Detect which cell encompasses the target text, then output its [x, y] center coordinate. 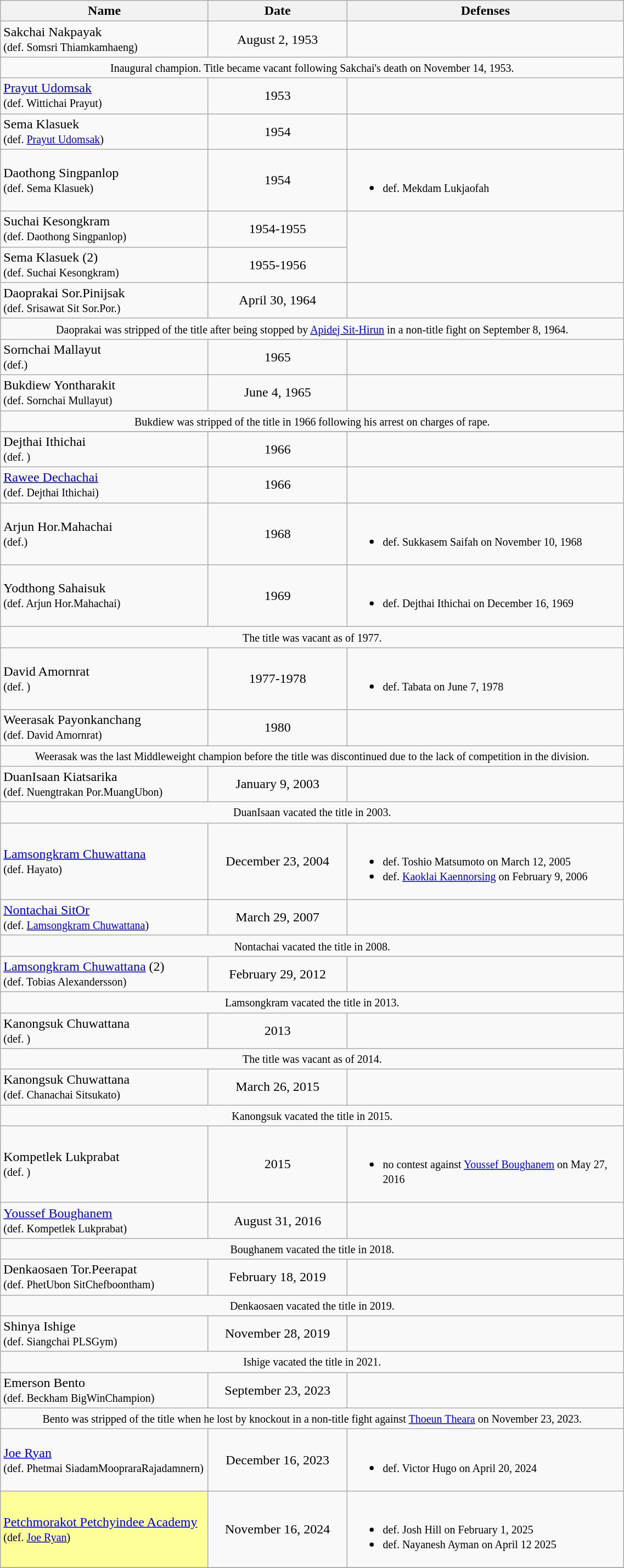
Suchai Kesongkram (def. Daothong Singpanlop) [104, 229]
Date [277, 11]
Rawee Dechachai (def. Dejthai Ithichai) [104, 485]
def. Mekdam Lukjaofah [485, 180]
1977-1978 [277, 679]
Bento was stripped of the title when he lost by knockout in a non-title fight against Thoeun Theara on November 23, 2023. [312, 1418]
1969 [277, 596]
The title was vacant as of 2014. [312, 1059]
Joe Ryan (def. Phetmai SiadamMoopraraRajadamnern) [104, 1460]
Kanongsuk vacated the title in 2015. [312, 1116]
Weerasak was the last Middleweight champion before the title was discontinued due to the lack of competition in the division. [312, 756]
Bukdiew was stripped of the title in 1966 following his arrest on charges of rape. [312, 421]
Daothong Singpanlop (def. Sema Klasuek) [104, 180]
January 9, 2003 [277, 784]
2015 [277, 1164]
Sakchai Nakpayak (def. Somsri Thiamkamhaeng) [104, 39]
August 31, 2016 [277, 1221]
Weerasak Payonkanchang (def. David Amornrat) [104, 727]
David Amornrat (def. ) [104, 679]
August 2, 1953 [277, 39]
Nontachai vacated the title in 2008. [312, 946]
November 16, 2024 [277, 1529]
1980 [277, 727]
Prayut Udomsak(def. Wittichai Prayut) [104, 95]
Daoprakai was stripped of the title after being stopped by Apidej Sit-Hirun in a non-title fight on September 8, 1964. [312, 329]
Boughanem vacated the title in 2018. [312, 1249]
April 30, 1964 [277, 301]
1954-1955 [277, 229]
1955-1956 [277, 264]
Kanongsuk Chuwattana (def. ) [104, 1030]
March 26, 2015 [277, 1087]
Shinya Ishige (def. Siangchai PLSGym) [104, 1334]
Name [104, 11]
def. Toshio Matsumoto on March 12, 2005def. Kaoklai Kaennorsing on February 9, 2006 [485, 861]
no contest against Youssef Boughanem on May 27, 2016 [485, 1164]
def. Josh Hill on February 1, 2025def. Nayanesh Ayman on April 12 2025 [485, 1529]
1968 [277, 534]
Arjun Hor.Mahachai (def.) [104, 534]
Nontachai SitOr(def. Lamsongkram Chuwattana) [104, 917]
Kanongsuk Chuwattana (def. Chanachai Sitsukato) [104, 1087]
Sema Klasuek (def. Prayut Udomsak) [104, 132]
Lamsongkram Chuwattana (2) (def. Tobias Alexandersson) [104, 974]
Dejthai Ithichai (def. ) [104, 450]
1953 [277, 95]
Petchmorakot Petchyindee Academy (def. Joe Ryan) [104, 1529]
Defenses [485, 11]
def. Tabata on June 7, 1978 [485, 679]
DuanIsaan Kiatsarika (def. Nuengtrakan Por.MuangUbon) [104, 784]
Sema Klasuek (2) (def. Suchai Kesongkram) [104, 264]
Daoprakai Sor.Pinijsak (def. Srisawat Sit Sor.Por.) [104, 301]
Denkaosaen Tor.Peerapat (def. PhetUbon SitChefboontham) [104, 1277]
September 23, 2023 [277, 1390]
def. Sukkasem Saifah on November 10, 1968 [485, 534]
Sornchai Mallayut (def.) [104, 356]
Youssef Boughanem (def. Kompetlek Lukprabat) [104, 1221]
November 28, 2019 [277, 1334]
Yodthong Sahaisuk (def. Arjun Hor.Mahachai) [104, 596]
Emerson Bento (def. Beckham BigWinChampion) [104, 1390]
DuanIsaan vacated the title in 2003. [312, 812]
Kompetlek Lukprabat (def. ) [104, 1164]
1965 [277, 356]
Ishige vacated the title in 2021. [312, 1362]
March 29, 2007 [277, 917]
Lamsongkram Chuwattana (def. Hayato) [104, 861]
Denkaosaen vacated the title in 2019. [312, 1305]
Lamsongkram vacated the title in 2013. [312, 1002]
June 4, 1965 [277, 393]
def. Victor Hugo on April 20, 2024 [485, 1460]
def. Dejthai Ithichai on December 16, 1969 [485, 596]
Inaugural champion. Title became vacant following Sakchai's death on November 14, 1953. [312, 67]
February 29, 2012 [277, 974]
December 23, 2004 [277, 861]
2013 [277, 1030]
December 16, 2023 [277, 1460]
The title was vacant as of 1977. [312, 637]
Bukdiew Yontharakit (def. Sornchai Mullayut) [104, 393]
February 18, 2019 [277, 1277]
